Locate the cell with the specified text and output its [X, Y] center coordinate. 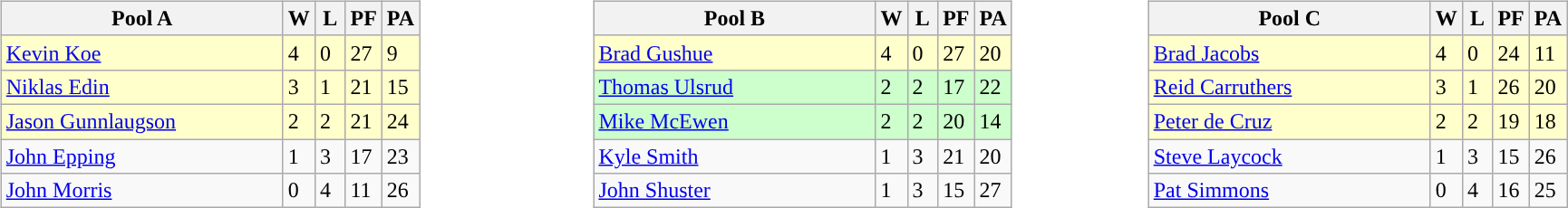
Steve Laycock [1289, 156]
Niklas Edin [141, 87]
Pool B [734, 18]
Brad Jacobs [1289, 52]
Mike McEwen [734, 121]
19 [1511, 121]
Thomas Ulsrud [734, 87]
Pool C [1289, 18]
Kevin Koe [141, 52]
Peter de Cruz [1289, 121]
9 [401, 52]
Jason Gunnlaugson [141, 121]
Pool A [141, 18]
22 [993, 87]
14 [993, 121]
23 [401, 156]
18 [1548, 121]
Reid Carruthers [1289, 87]
16 [1511, 191]
25 [1548, 191]
John Shuster [734, 191]
Kyle Smith [734, 156]
John Epping [141, 156]
John Morris [141, 191]
Brad Gushue [734, 52]
Pat Simmons [1289, 191]
